Provide the (x, y) coordinate of the cell's center where the given text is located.  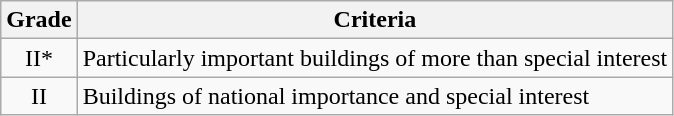
II* (39, 58)
Grade (39, 20)
Buildings of national importance and special interest (375, 96)
Criteria (375, 20)
Particularly important buildings of more than special interest (375, 58)
II (39, 96)
